Return the (X, Y) coordinate for the center point of the cell that contains the specified text.  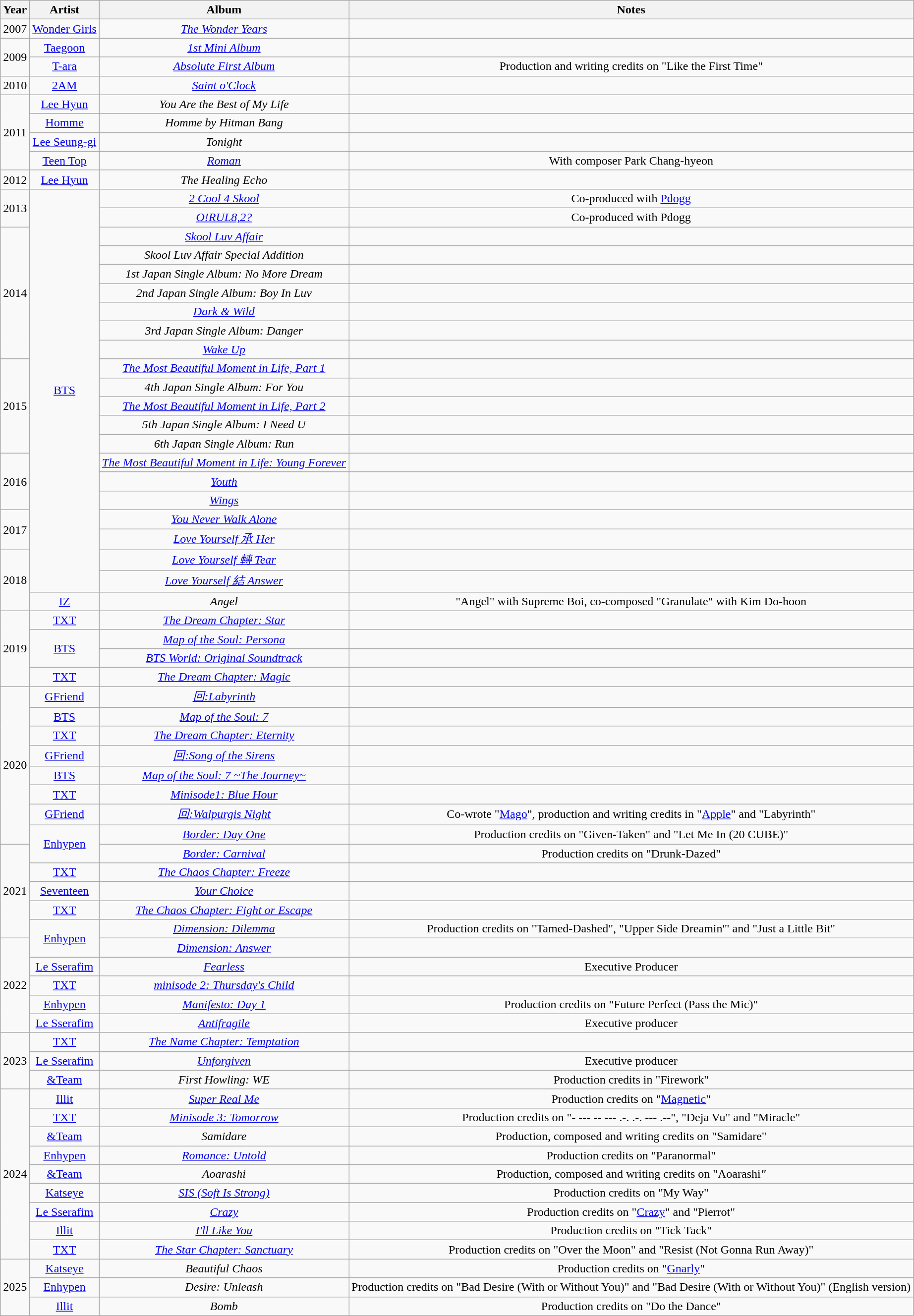
1st Mini Album (224, 48)
The Chaos Chapter: Freeze (224, 872)
Production, composed and writing credits on "Aoarashi" (631, 1174)
Album (224, 10)
The Star Chapter: Sanctuary (224, 1250)
Map of the Soul: Persona (224, 639)
Notes (631, 10)
Crazy (224, 1212)
Teen Top (64, 161)
The Dream Chapter: Eternity (224, 736)
O!RUL8,2? (224, 217)
2022 (15, 985)
Minisode1: Blue Hour (224, 795)
Minisode 3: Tomorrow (224, 1117)
Aoarashi (224, 1174)
Production credits on "Bad Desire (With or Without You)" and "Bad Desire (With or Without You)" (English version) (631, 1287)
Angel (224, 601)
Production credits on "- --- -- --- .-. .-. --- .--", "Deja Vu" and "Miracle" (631, 1117)
Production credits on "My Way" (631, 1193)
The Dream Chapter: Magic (224, 677)
Production credits on "Given-Taken" and "Let Me In (20 CUBE)" (631, 834)
Romance: Untold (224, 1155)
Wonder Girls (64, 29)
Unforgiven (224, 1061)
Map of the Soul: 7 (224, 717)
2010 (15, 85)
Dimension: Answer (224, 948)
回:Walpurgis Night (224, 815)
2025 (15, 1287)
Youth (224, 481)
Super Real Me (224, 1098)
Absolute First Album (224, 66)
Tonight (224, 142)
Taegoon (64, 48)
Executive Producer (631, 967)
2024 (15, 1174)
Bomb (224, 1306)
Skool Luv Affair (224, 236)
2011 (15, 132)
Production credits on "Gnarly" (631, 1268)
3rd Japan Single Album: Danger (224, 331)
Roman (224, 161)
Border: Carnival (224, 853)
T-ara (64, 66)
IZ (64, 601)
Production credits on "Magnetic" (631, 1098)
Your Choice (224, 891)
2014 (15, 293)
Love Yourself 結 Answer (224, 582)
2AM (64, 85)
Production credits on "Drunk-Dazed" (631, 853)
The Most Beautiful Moment in Life: Young Forever (224, 462)
Beautiful Chaos (224, 1268)
Production credits on "Crazy" and "Pierrot" (631, 1212)
2015 (15, 406)
2nd Japan Single Album: Boy In Luv (224, 293)
4th Japan Single Album: For You (224, 387)
Production and writing credits on "Like the First Time" (631, 66)
2020 (15, 765)
Border: Day One (224, 834)
Love Yourself 轉 Tear (224, 560)
Seventeen (64, 891)
Year (15, 10)
Production credits on "Paranormal" (631, 1155)
2013 (15, 208)
Artist (64, 10)
Production credits on "Tick Tack" (631, 1231)
The Dream Chapter: Star (224, 620)
Co-wrote "Mago", production and writing credits in "Apple" and "Labyrinth" (631, 815)
回:Song of the Sirens (224, 755)
2017 (15, 529)
minisode 2: Thursday's Child (224, 985)
2018 (15, 580)
Production credits on "Do the Dance" (631, 1306)
SIS (Soft Is Strong) (224, 1193)
1st Japan Single Album: No More Dream (224, 274)
The Most Beautiful Moment in Life, Part 2 (224, 406)
2016 (15, 481)
With composer Park Chang-hyeon (631, 161)
I'll Like You (224, 1231)
2007 (15, 29)
Production, composed and writing credits on "Samidare" (631, 1136)
Production credits on "Tamed-Dashed", "Upper Side Dreamin'" and "Just a Little Bit" (631, 929)
The Healing Echo (224, 179)
Dark & Wild (224, 312)
You Never Walk Alone (224, 519)
Desire: Unleash (224, 1287)
2009 (15, 57)
2019 (15, 648)
Skool Luv Affair Special Addition (224, 255)
2 Cool 4 Skool (224, 198)
The Wonder Years (224, 29)
The Name Chapter: Temptation (224, 1042)
5th Japan Single Album: I Need U (224, 425)
"Angel" with Supreme Boi, co-composed "Granulate" with Kim Do-hoon (631, 601)
Wake Up (224, 349)
The Chaos Chapter: Fight or Escape (224, 910)
Production credits on "Future Perfect (Pass the Mic)" (631, 1004)
BTS World: Original Soundtrack (224, 658)
First Howling: WE (224, 1080)
Production credits in "Firework" (631, 1080)
Saint o'Clock (224, 85)
2012 (15, 179)
Homme by Hitman Bang (224, 123)
Lee Seung-gi (64, 142)
Love Yourself 承 Her (224, 539)
Fearless (224, 967)
Production credits on "Over the Moon" and "Resist (Not Gonna Run Away)" (631, 1250)
2023 (15, 1061)
Homme (64, 123)
6th Japan Single Album: Run (224, 444)
You Are the Best of My Life (224, 104)
Dimension: Dilemma (224, 929)
Wings (224, 500)
回:Labyrinth (224, 697)
Manifesto: Day 1 (224, 1004)
Antifragile (224, 1023)
The Most Beautiful Moment in Life, Part 1 (224, 368)
Samidare (224, 1136)
Map of the Soul: 7 ~The Journey~ (224, 776)
2021 (15, 891)
